Return (X, Y) of the center of cell containing provided text 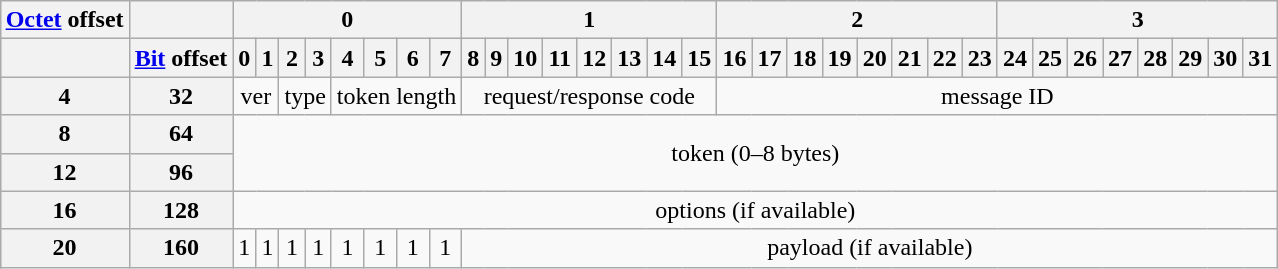
request/response code (590, 96)
6 (412, 58)
21 (910, 58)
13 (630, 58)
11 (560, 58)
7 (446, 58)
payload (if available) (870, 248)
15 (700, 58)
28 (1156, 58)
Octet offset (64, 20)
30 (1226, 58)
18 (804, 58)
10 (526, 58)
14 (664, 58)
22 (944, 58)
token (0–8 bytes) (756, 153)
type (305, 96)
9 (496, 58)
26 (1086, 58)
ver (256, 96)
32 (181, 96)
25 (1050, 58)
token length (396, 96)
29 (1190, 58)
31 (1260, 58)
64 (181, 134)
27 (1120, 58)
128 (181, 210)
96 (181, 172)
5 (380, 58)
24 (1014, 58)
17 (770, 58)
message ID (998, 96)
23 (980, 58)
Bit offset (181, 58)
19 (840, 58)
160 (181, 248)
options (if available) (756, 210)
